Locate the cell with the specified text and output its [X, Y] center coordinate. 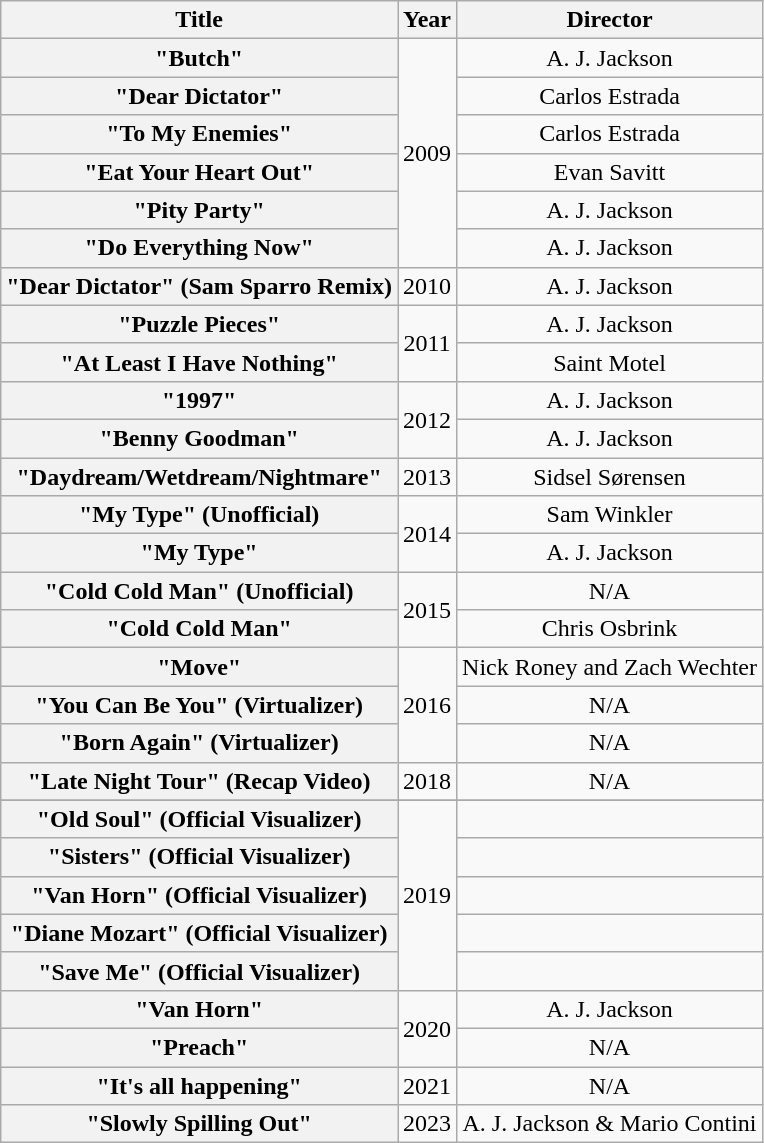
Sam Winkler [610, 515]
"Van Horn" [200, 1009]
Title [200, 20]
"Daydream/Wetdream/Nightmare" [200, 477]
2012 [428, 419]
"Diane Mozart" (Official Visualizer) [200, 933]
"Late Night Tour" (Recap Video) [200, 781]
"Cold Cold Man" [200, 629]
"Move" [200, 667]
"My Type" [200, 553]
Nick Roney and Zach Wechter [610, 667]
Director [610, 20]
"Preach" [200, 1047]
"At Least I Have Nothing" [200, 362]
2009 [428, 153]
"Born Again" (Virtualizer) [200, 743]
2023 [428, 1124]
"Benny Goodman" [200, 438]
2016 [428, 705]
"Butch" [200, 58]
Chris Osbrink [610, 629]
"You Can Be You" (Virtualizer) [200, 705]
"It's all happening" [200, 1085]
Sidsel Sørensen [610, 477]
"Do Everything Now" [200, 248]
"Dear Dictator" [200, 96]
"Cold Cold Man" (Unofficial) [200, 591]
"Old Soul" (Official Visualizer) [200, 819]
"Sisters" (Official Visualizer) [200, 857]
Saint Motel [610, 362]
2019 [428, 895]
2015 [428, 610]
2014 [428, 534]
"Eat Your Heart Out" [200, 172]
"Puzzle Pieces" [200, 324]
2018 [428, 781]
"Pity Party" [200, 210]
"Van Horn" (Official Visualizer) [200, 895]
"Save Me" (Official Visualizer) [200, 971]
"1997" [200, 400]
A. J. Jackson & Mario Contini [610, 1124]
"My Type" (Unofficial) [200, 515]
2013 [428, 477]
Evan Savitt [610, 172]
"Slowly Spilling Out" [200, 1124]
"To My Enemies" [200, 134]
2020 [428, 1028]
2011 [428, 343]
2021 [428, 1085]
Year [428, 20]
2010 [428, 286]
"Dear Dictator" (Sam Sparro Remix) [200, 286]
